Output the (x, y) coordinate of the center of the cell containing the given text.  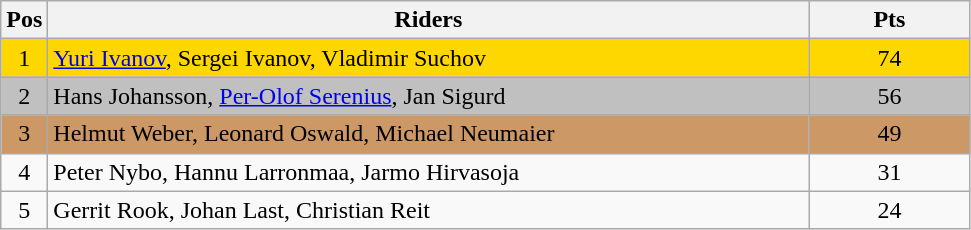
Pos (24, 20)
Pts (890, 20)
1 (24, 58)
31 (890, 172)
Gerrit Rook, Johan Last, Christian Reit (428, 210)
56 (890, 96)
49 (890, 134)
2 (24, 96)
3 (24, 134)
Peter Nybo, Hannu Larronmaa, Jarmo Hirvasoja (428, 172)
74 (890, 58)
24 (890, 210)
Helmut Weber, Leonard Oswald, Michael Neumaier (428, 134)
5 (24, 210)
4 (24, 172)
Hans Johansson, Per-Olof Serenius, Jan Sigurd (428, 96)
Yuri Ivanov, Sergei Ivanov, Vladimir Suchov (428, 58)
Riders (428, 20)
